Search for the cell housing the specified text and yield its (x, y) center coordinate. 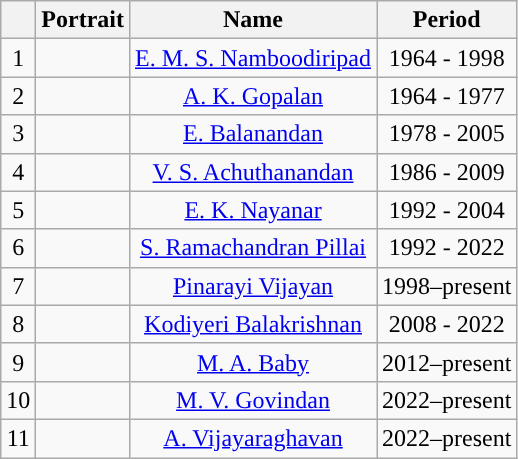
1964 - 1998 (447, 58)
1992 - 2022 (447, 248)
Pinarayi Vijayan (252, 286)
M. A. Baby (252, 362)
1 (18, 58)
1978 - 2005 (447, 134)
M. V. Govindan (252, 400)
Portrait (83, 20)
A. Vijayaraghavan (252, 438)
E. K. Nayanar (252, 210)
1992 - 2004 (447, 210)
1964 - 1977 (447, 96)
6 (18, 248)
5 (18, 210)
Kodiyeri Balakrishnan (252, 324)
1998–present (447, 286)
8 (18, 324)
E. Balanandan (252, 134)
Period (447, 20)
2 (18, 96)
10 (18, 400)
7 (18, 286)
2008 - 2022 (447, 324)
S. Ramachandran Pillai (252, 248)
9 (18, 362)
2012–present (447, 362)
1986 - 2009 (447, 172)
11 (18, 438)
A. K. Gopalan (252, 96)
3 (18, 134)
E. M. S. Namboodiripad (252, 58)
4 (18, 172)
Name (252, 20)
V. S. Achuthanandan (252, 172)
